Locate the cell with the specified text and output its [X, Y] center coordinate. 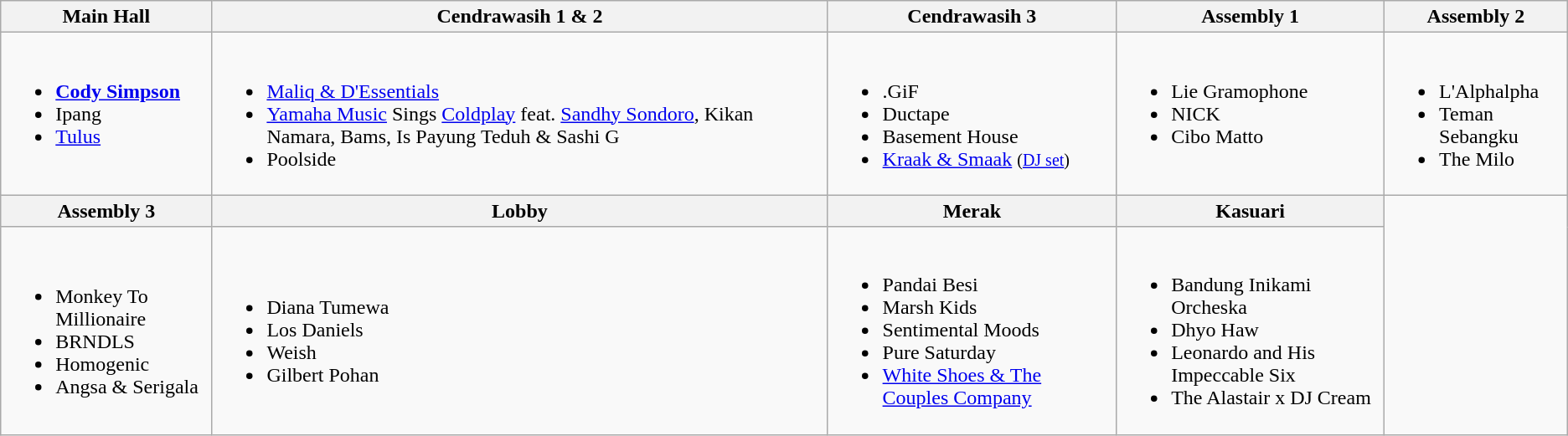
Lobby [519, 211]
Main Hall [106, 17]
Merak [972, 211]
.GiFDuctapeBasement HouseKraak & Smaak (DJ set) [972, 114]
Lie GramophoneNICKCibo Matto [1251, 114]
Maliq & D'EssentialsYamaha Music Sings Coldplay feat. Sandhy Sondoro, Kikan Namara, Bams, Is Payung Teduh & Sashi GPoolside [519, 114]
Diana TumewaLos DanielsWeishGilbert Pohan [519, 331]
Assembly 2 [1476, 17]
Assembly 1 [1251, 17]
Cody SimpsonIpangTulus [106, 114]
Bandung Inikami OrcheskaDhyo HawLeonardo and His Impeccable SixThe Alastair x DJ Cream [1251, 331]
Assembly 3 [106, 211]
Cendrawasih 1 & 2 [519, 17]
L'AlphalphaTeman SebangkuThe Milo [1476, 114]
Kasuari [1251, 211]
Pandai BesiMarsh KidsSentimental MoodsPure SaturdayWhite Shoes & The Couples Company [972, 331]
Monkey To MillionaireBRNDLSHomogenicAngsa & Serigala [106, 331]
Cendrawasih 3 [972, 17]
